Locate the cell with the specified text and output its [X, Y] center coordinate. 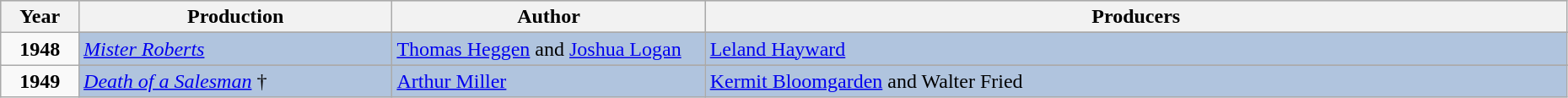
1949 [40, 81]
Year [40, 17]
Producers [1135, 17]
1948 [40, 49]
Mister Roberts [236, 49]
Production [236, 17]
Kermit Bloomgarden and Walter Fried [1135, 81]
Death of a Salesman † [236, 81]
Leland Hayward [1135, 49]
Author [548, 17]
Arthur Miller [548, 81]
Thomas Heggen and Joshua Logan [548, 49]
